From the cell containing the given text, extract its center point as [x, y] coordinate. 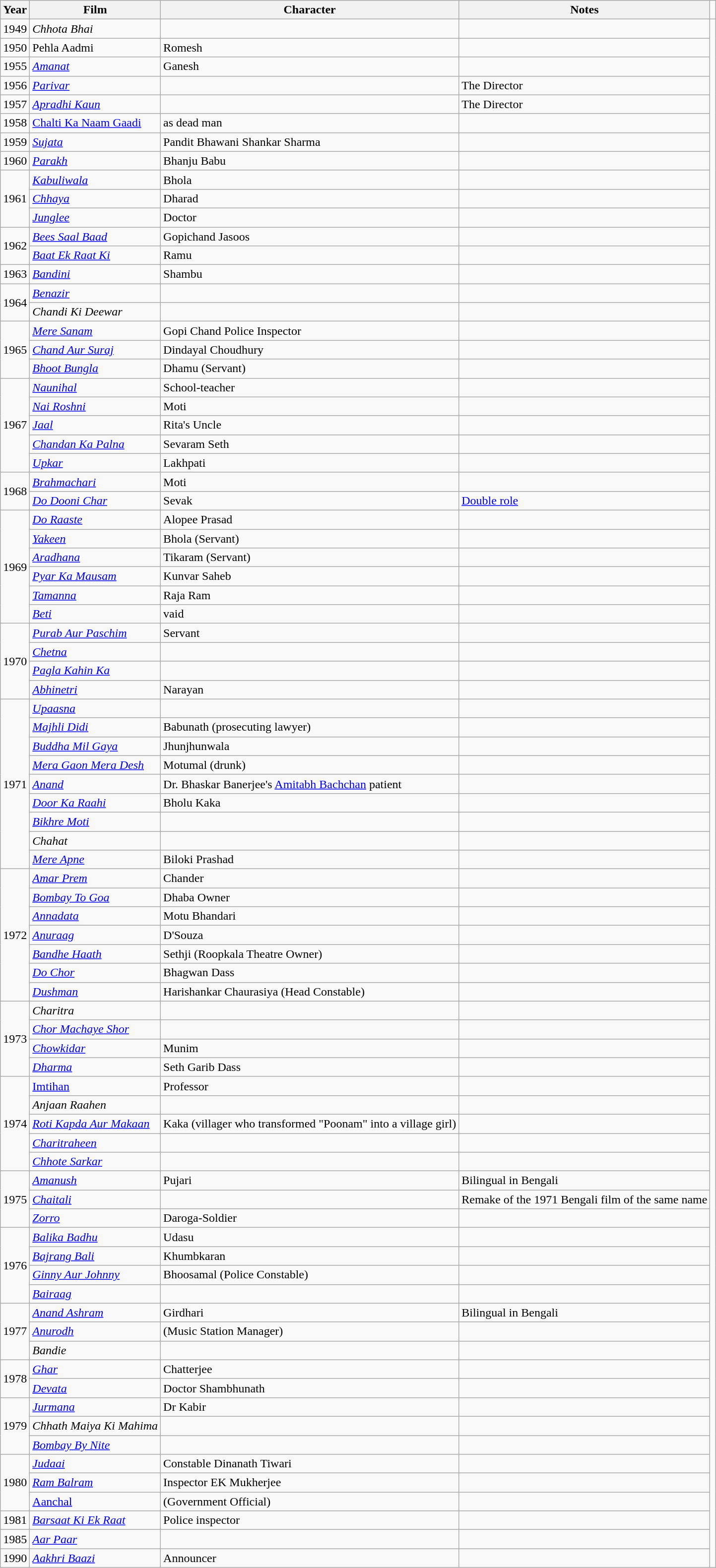
Bandie [95, 1350]
Romesh [310, 48]
Sethji (Roopkala Theatre Owner) [310, 954]
Chor Machaye Shor [95, 1029]
1960 [15, 161]
Chahat [95, 841]
Amanush [95, 1181]
Pagla Kahin Ka [95, 671]
Ram Balram [95, 1483]
Buddha Mil Gaya [95, 746]
1969 [15, 566]
1981 [15, 1520]
Narayan [310, 690]
Daroga-Soldier [310, 1218]
Chand Aur Suraj [95, 350]
Munim [310, 1048]
Devata [95, 1388]
Chandi Ki Deewar [95, 312]
Double role [585, 501]
Annadata [95, 916]
Inspector EK Mukherjee [310, 1483]
Bombay By Nite [95, 1445]
Chhota Bhai [95, 29]
1970 [15, 661]
1964 [15, 303]
Girdhari [310, 1313]
Doctor Shambhunath [310, 1388]
1962 [15, 246]
Servant [310, 633]
1985 [15, 1539]
Anuraag [95, 935]
Charitraheen [95, 1142]
Sevaram Seth [310, 444]
1959 [15, 142]
Seth Garib Dass [310, 1067]
Zorro [95, 1218]
Bairaag [95, 1294]
Majhli Didi [95, 727]
Notes [585, 10]
Ginny Aur Johnny [95, 1275]
Naunihal [95, 387]
Bandini [95, 274]
Announcer [310, 1558]
Anjaan Raahen [95, 1105]
Mere Apne [95, 860]
Biloki Prashad [310, 860]
1958 [15, 123]
1971 [15, 784]
Kaka (villager who transformed "Poonam" into a village girl) [310, 1124]
Chandan Ka Palna [95, 444]
Raja Ram [310, 595]
Bhanju Babu [310, 161]
1978 [15, 1379]
Lakhpati [310, 463]
Dindayal Choudhury [310, 350]
Aanchal [95, 1502]
Anand Ashram [95, 1313]
1973 [15, 1039]
Motu Bhandari [310, 916]
Bikhre Moti [95, 821]
Charitra [95, 1010]
1975 [15, 1199]
1949 [15, 29]
Film [95, 10]
Mera Gaon Mera Desh [95, 765]
Judaai [95, 1464]
1956 [15, 85]
Bandhe Haath [95, 954]
Khumbkaran [310, 1256]
1968 [15, 491]
Imtihan [95, 1086]
Benazir [95, 293]
Bees Saal Baad [95, 237]
1980 [15, 1483]
Chatterjee [310, 1369]
Gopichand Jasoos [310, 237]
Pyar Ka Mausam [95, 576]
as dead man [310, 123]
Yakeen [95, 538]
Bhola [310, 180]
Beti [95, 614]
Kabuliwala [95, 180]
Dhaba Owner [310, 897]
Year [15, 10]
1977 [15, 1331]
School-teacher [310, 387]
Door Ka Raahi [95, 803]
1967 [15, 425]
Sujata [95, 142]
Roti Kapda Aur Makaan [95, 1124]
Purab Aur Paschim [95, 633]
Alopee Prasad [310, 519]
Pujari [310, 1181]
Kunvar Saheb [310, 576]
Bajrang Bali [95, 1256]
Dharad [310, 198]
1955 [15, 66]
Chander [310, 878]
Do Dooni Char [95, 501]
Dr. Bhaskar Banerjee's Amitabh Bachchan patient [310, 784]
Bhoot Bungla [95, 369]
Professor [310, 1086]
Aradhana [95, 558]
vaid [310, 614]
Rita's Uncle [310, 425]
Upaasna [95, 708]
Aar Paar [95, 1539]
1972 [15, 935]
Udasu [310, 1237]
Chhath Maiya Ki Mahima [95, 1426]
1961 [15, 198]
Upkar [95, 463]
Constable Dinanath Tiwari [310, 1464]
Ganesh [310, 66]
(Government Official) [310, 1502]
Parivar [95, 85]
Bhagwan Dass [310, 973]
Brahmachari [95, 482]
Do Raaste [95, 519]
Chaitali [95, 1199]
Amanat [95, 66]
Shambu [310, 274]
Bholu Kaka [310, 803]
Tamanna [95, 595]
Bombay To Goa [95, 897]
1990 [15, 1558]
Dhamu (Servant) [310, 369]
Balika Badhu [95, 1237]
Do Chor [95, 973]
Pehla Aadmi [95, 48]
Jurmana [95, 1407]
Bhola (Servant) [310, 538]
1957 [15, 104]
Sevak [310, 501]
Tikaram (Servant) [310, 558]
Remake of the 1971 Bengali film of the same name [585, 1199]
Jhunjhunwala [310, 746]
1976 [15, 1265]
Aakhri Baazi [95, 1558]
Police inspector [310, 1520]
Chalti Ka Naam Gaadi [95, 123]
Motumal (drunk) [310, 765]
1979 [15, 1426]
Chhaya [95, 198]
Ramu [310, 255]
Anand [95, 784]
Amar Prem [95, 878]
Apradhi Kaun [95, 104]
Pandit Bhawani Shankar Sharma [310, 142]
D'Souza [310, 935]
Nai Roshni [95, 406]
Harishankar Chaurasiya (Head Constable) [310, 992]
Character [310, 10]
Mere Sanam [95, 331]
Junglee [95, 217]
Dushman [95, 992]
1965 [15, 350]
Dharma [95, 1067]
Abhinetri [95, 690]
1963 [15, 274]
Parakh [95, 161]
Chowkidar [95, 1048]
Babunath (prosecuting lawyer) [310, 727]
Jaal [95, 425]
Chhote Sarkar [95, 1162]
Chetna [95, 652]
Anurodh [95, 1331]
Dr Kabir [310, 1407]
Bhoosamal (Police Constable) [310, 1275]
Baat Ek Raat Ki [95, 255]
(Music Station Manager) [310, 1331]
Barsaat Ki Ek Raat [95, 1520]
Doctor [310, 217]
Ghar [95, 1369]
1974 [15, 1124]
Gopi Chand Police Inspector [310, 331]
1950 [15, 48]
